Search for the cell housing the specified text and yield its (X, Y) center coordinate. 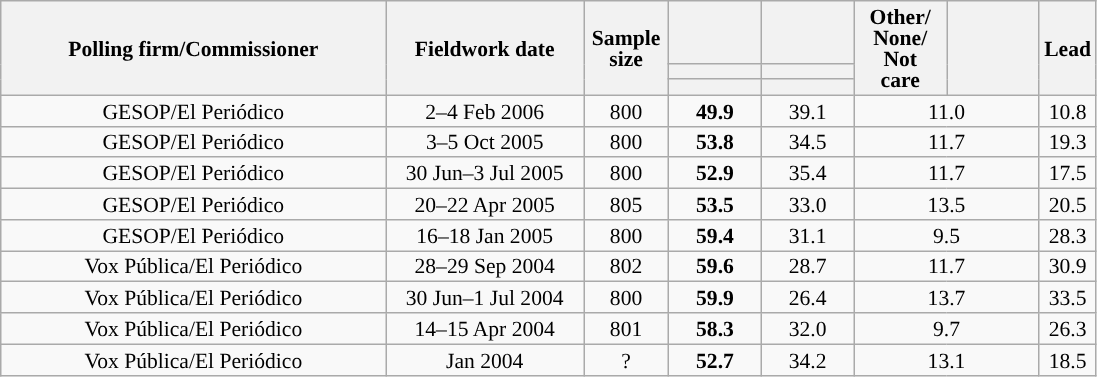
58.3 (716, 328)
13.7 (946, 298)
17.5 (1068, 174)
53.5 (716, 204)
11.0 (946, 110)
26.4 (808, 298)
26.3 (1068, 328)
52.7 (716, 360)
? (626, 360)
30 Jun–1 Jul 2004 (485, 298)
30 Jun–3 Jul 2005 (485, 174)
20.5 (1068, 204)
20–22 Apr 2005 (485, 204)
30.9 (1068, 266)
59.4 (716, 236)
19.3 (1068, 142)
18.5 (1068, 360)
52.9 (716, 174)
16–18 Jan 2005 (485, 236)
59.9 (716, 298)
33.5 (1068, 298)
28.3 (1068, 236)
39.1 (808, 110)
9.7 (946, 328)
805 (626, 204)
34.2 (808, 360)
2–4 Feb 2006 (485, 110)
9.5 (946, 236)
Fieldwork date (485, 48)
31.1 (808, 236)
801 (626, 328)
Other/None/Notcare (900, 48)
Polling firm/Commissioner (194, 48)
53.8 (716, 142)
32.0 (808, 328)
49.9 (716, 110)
34.5 (808, 142)
802 (626, 266)
14–15 Apr 2004 (485, 328)
33.0 (808, 204)
13.5 (946, 204)
3–5 Oct 2005 (485, 142)
35.4 (808, 174)
28–29 Sep 2004 (485, 266)
10.8 (1068, 110)
59.6 (716, 266)
28.7 (808, 266)
Jan 2004 (485, 360)
Sample size (626, 48)
13.1 (946, 360)
Lead (1068, 48)
